Search for the cell housing the specified text and yield its (X, Y) center coordinate. 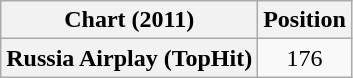
Chart (2011) (130, 20)
Position (305, 20)
Russia Airplay (TopHit) (130, 58)
176 (305, 58)
